Return [x, y] of the center of cell containing provided text 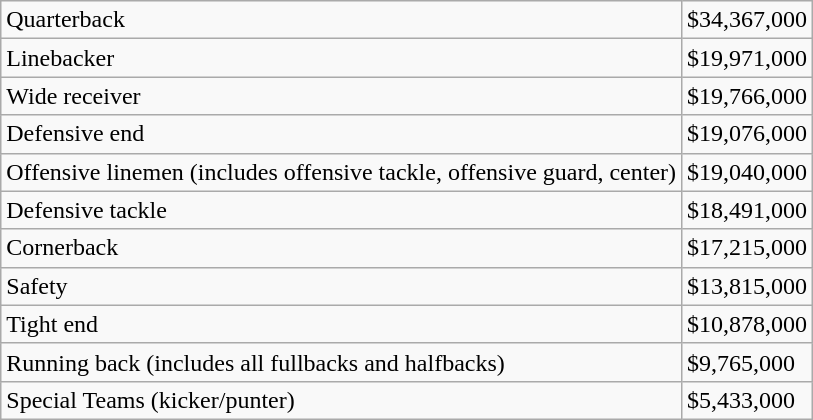
Special Teams (kicker/punter) [342, 400]
$34,367,000 [748, 20]
$19,076,000 [748, 134]
$9,765,000 [748, 362]
$5,433,000 [748, 400]
Offensive linemen (includes offensive tackle, offensive guard, center) [342, 172]
$19,766,000 [748, 96]
$13,815,000 [748, 286]
Cornerback [342, 248]
Linebacker [342, 58]
$10,878,000 [748, 324]
Defensive tackle [342, 210]
$18,491,000 [748, 210]
Safety [342, 286]
$19,971,000 [748, 58]
Quarterback [342, 20]
$19,040,000 [748, 172]
$17,215,000 [748, 248]
Tight end [342, 324]
Wide receiver [342, 96]
Running back (includes all fullbacks and halfbacks) [342, 362]
Defensive end [342, 134]
